Search for the cell housing the specified text and yield its [x, y] center coordinate. 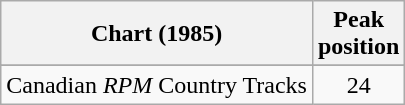
Peakposition [358, 34]
Chart (1985) [157, 34]
Canadian RPM Country Tracks [157, 85]
24 [358, 85]
